Detect which cell encompasses the target text, then output its [X, Y] center coordinate. 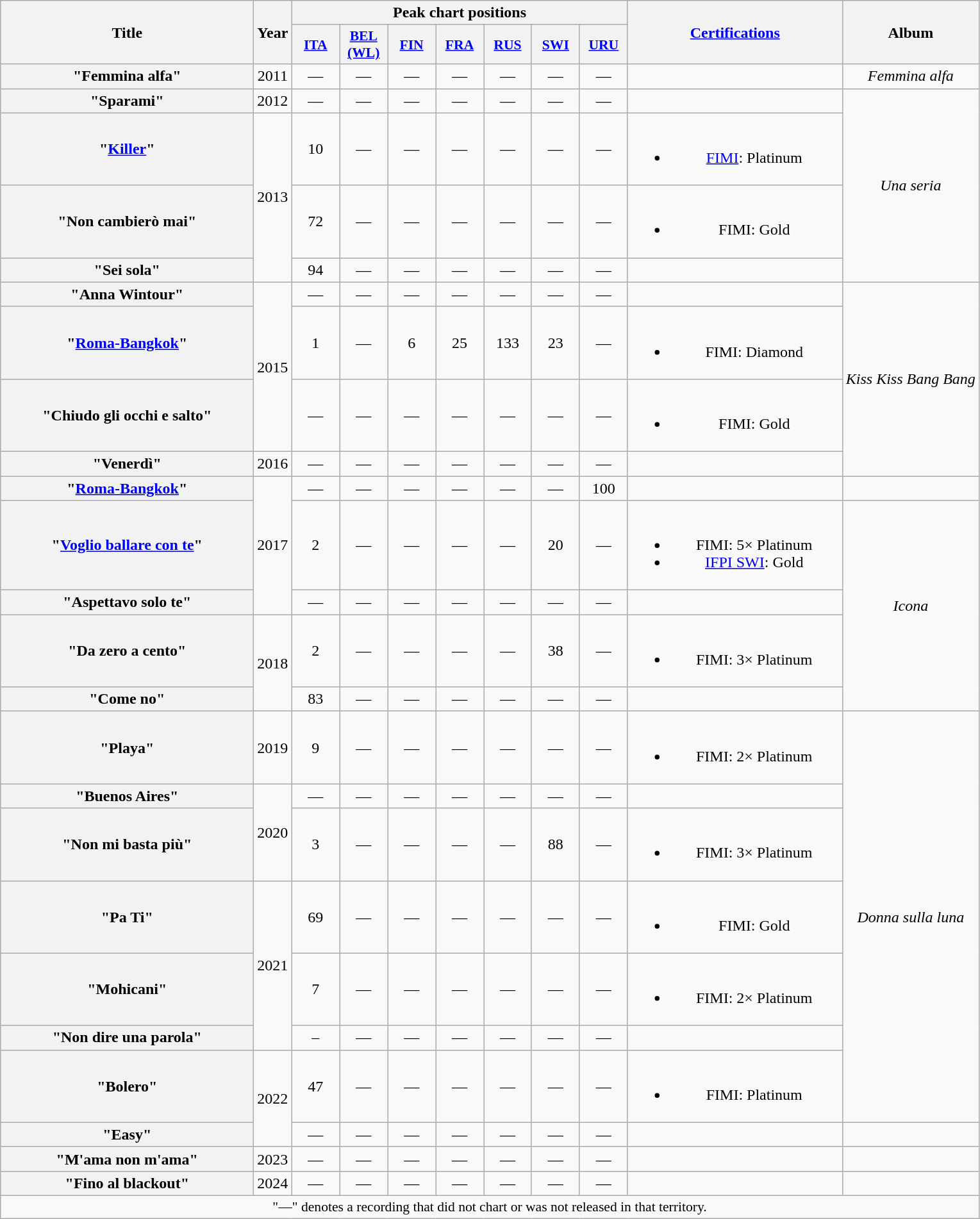
"Chiudo gli occhi e salto" [127, 415]
Donna sulla luna [910, 916]
2016 [273, 463]
"Buenos Aires" [127, 796]
ITA [315, 45]
"M'ama non m'ama" [127, 1159]
FIMI: 5× PlatinumIFPI SWI: Gold [735, 545]
9 [315, 747]
SWI [555, 45]
100 [604, 488]
Femmina alfa [910, 76]
URU [604, 45]
"Venerdì" [127, 463]
BEL(WL) [364, 45]
"Mohicani" [127, 990]
RUS [508, 45]
2023 [273, 1159]
2021 [273, 965]
"Come no" [127, 699]
69 [315, 916]
"Voglio ballare con te" [127, 545]
1 [315, 342]
2020 [273, 832]
"Pa Ti" [127, 916]
"Sparami" [127, 101]
3 [315, 845]
2024 [273, 1183]
20 [555, 545]
FRA [460, 45]
FIN [411, 45]
Icona [910, 606]
7 [315, 990]
"Killer" [127, 149]
"—" denotes a recording that did not chart or was not released in that territory. [490, 1207]
"Bolero" [127, 1086]
133 [508, 342]
"Sei sola" [127, 270]
23 [555, 342]
2011 [273, 76]
Title [127, 32]
2013 [273, 197]
"Non dire una parola" [127, 1038]
2015 [273, 367]
2018 [273, 663]
2022 [273, 1099]
"Aspettavo solo te" [127, 602]
47 [315, 1086]
"Fino al blackout" [127, 1183]
– [315, 1038]
Peak chart positions [460, 13]
83 [315, 699]
"Playa" [127, 747]
"Easy" [127, 1134]
"Non cambierò mai" [127, 222]
Year [273, 32]
"Femmina alfa" [127, 76]
Kiss Kiss Bang Bang [910, 379]
Una seria [910, 185]
38 [555, 651]
"Non mi basta più" [127, 845]
94 [315, 270]
72 [315, 222]
2017 [273, 545]
10 [315, 149]
Album [910, 32]
2019 [273, 747]
25 [460, 342]
6 [411, 342]
Certifications [735, 32]
FIMI: Diamond [735, 342]
"Anna Wintour" [127, 294]
"Da zero a cento" [127, 651]
88 [555, 845]
2012 [273, 101]
